Find where the given text appears and provide that cell's center as (X, Y) coordinate. 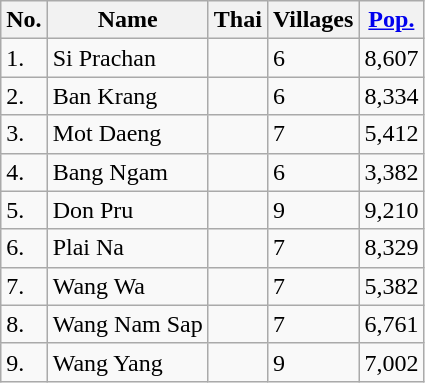
6. (24, 248)
3,382 (392, 172)
2. (24, 96)
8,607 (392, 58)
Ban Krang (128, 96)
Bang Ngam (128, 172)
1. (24, 58)
5,382 (392, 286)
9. (24, 362)
7. (24, 286)
Name (128, 20)
8,329 (392, 248)
5,412 (392, 134)
Mot Daeng (128, 134)
3. (24, 134)
Don Pru (128, 210)
Wang Wa (128, 286)
Wang Yang (128, 362)
5. (24, 210)
7,002 (392, 362)
Si Prachan (128, 58)
8,334 (392, 96)
6,761 (392, 324)
Villages (313, 20)
4. (24, 172)
No. (24, 20)
Plai Na (128, 248)
Thai (238, 20)
9,210 (392, 210)
Wang Nam Sap (128, 324)
8. (24, 324)
Pop. (392, 20)
